Pinpoint the cell where the given text exists, returning its (X, Y) midpoint coordinate. 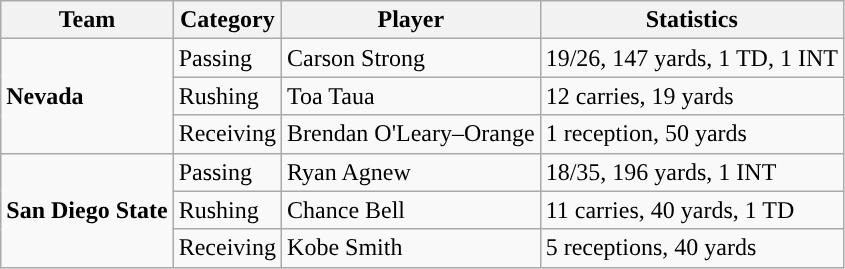
Player (412, 20)
19/26, 147 yards, 1 TD, 1 INT (692, 58)
Nevada (87, 96)
Ryan Agnew (412, 172)
Category (227, 20)
5 receptions, 40 yards (692, 248)
Toa Taua (412, 96)
Team (87, 20)
1 reception, 50 yards (692, 134)
18/35, 196 yards, 1 INT (692, 172)
San Diego State (87, 210)
Carson Strong (412, 58)
Brendan O'Leary–Orange (412, 134)
Kobe Smith (412, 248)
Statistics (692, 20)
11 carries, 40 yards, 1 TD (692, 210)
Chance Bell (412, 210)
12 carries, 19 yards (692, 96)
